Determine the (x, y) coordinate at the center of the cell enclosing the given text.  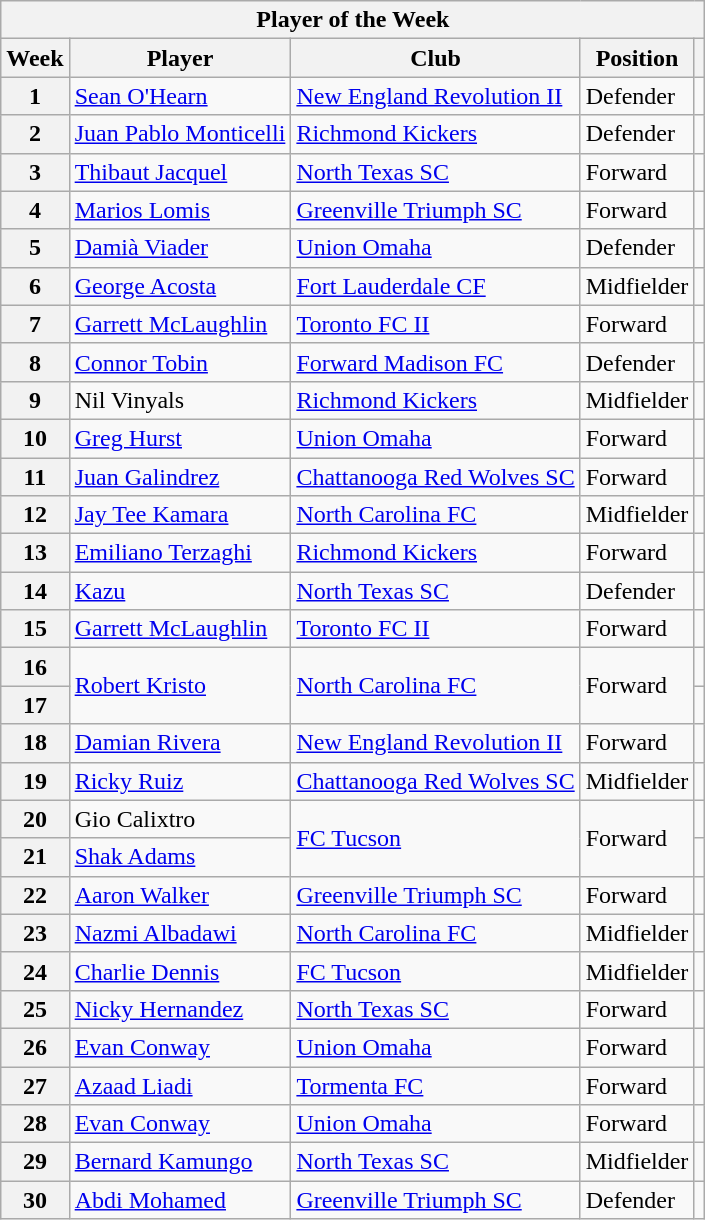
1 (35, 96)
4 (35, 210)
6 (35, 286)
Week (35, 58)
Shak Adams (180, 857)
15 (35, 629)
12 (35, 515)
Aaron Walker (180, 895)
20 (35, 819)
Player (180, 58)
Jay Tee Kamara (180, 515)
Player of the Week (353, 20)
Nazmi Albadawi (180, 933)
Abdi Mohamed (180, 1200)
Connor Tobin (180, 362)
23 (35, 933)
2 (35, 134)
Bernard Kamungo (180, 1162)
26 (35, 1047)
Position (637, 58)
Juan Galindrez (180, 477)
Kazu (180, 591)
Gio Calixtro (180, 819)
14 (35, 591)
Azaad Liadi (180, 1085)
Fort Lauderdale CF (436, 286)
Sean O'Hearn (180, 96)
Damià Viader (180, 248)
13 (35, 553)
8 (35, 362)
24 (35, 971)
22 (35, 895)
Nil Vinyals (180, 400)
11 (35, 477)
29 (35, 1162)
28 (35, 1124)
George Acosta (180, 286)
9 (35, 400)
Marios Lomis (180, 210)
3 (35, 172)
Nicky Hernandez (180, 1009)
Damian Rivera (180, 743)
17 (35, 705)
27 (35, 1085)
Forward Madison FC (436, 362)
25 (35, 1009)
Club (436, 58)
10 (35, 438)
Emiliano Terzaghi (180, 553)
5 (35, 248)
21 (35, 857)
7 (35, 324)
Ricky Ruiz (180, 781)
Charlie Dennis (180, 971)
Juan Pablo Monticelli (180, 134)
Thibaut Jacquel (180, 172)
Tormenta FC (436, 1085)
Robert Kristo (180, 686)
30 (35, 1200)
19 (35, 781)
16 (35, 667)
18 (35, 743)
Greg Hurst (180, 438)
